Detect which cell encompasses the target text, then output its [X, Y] center coordinate. 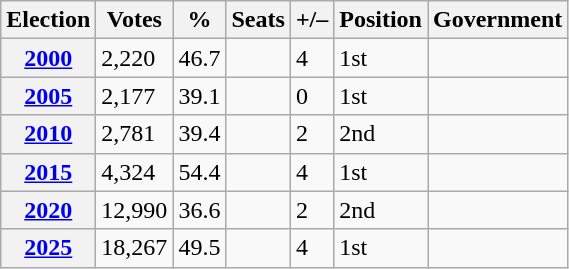
2,177 [134, 96]
2020 [48, 210]
12,990 [134, 210]
2,220 [134, 58]
2015 [48, 172]
0 [312, 96]
2010 [48, 134]
Votes [134, 20]
Election [48, 20]
Government [498, 20]
Position [381, 20]
2025 [48, 248]
+/– [312, 20]
18,267 [134, 248]
4,324 [134, 172]
39.1 [200, 96]
% [200, 20]
2005 [48, 96]
46.7 [200, 58]
2,781 [134, 134]
Seats [258, 20]
36.6 [200, 210]
49.5 [200, 248]
2000 [48, 58]
54.4 [200, 172]
39.4 [200, 134]
